Scan for the cell matching the given text and deliver its (x, y) coordinate at center. 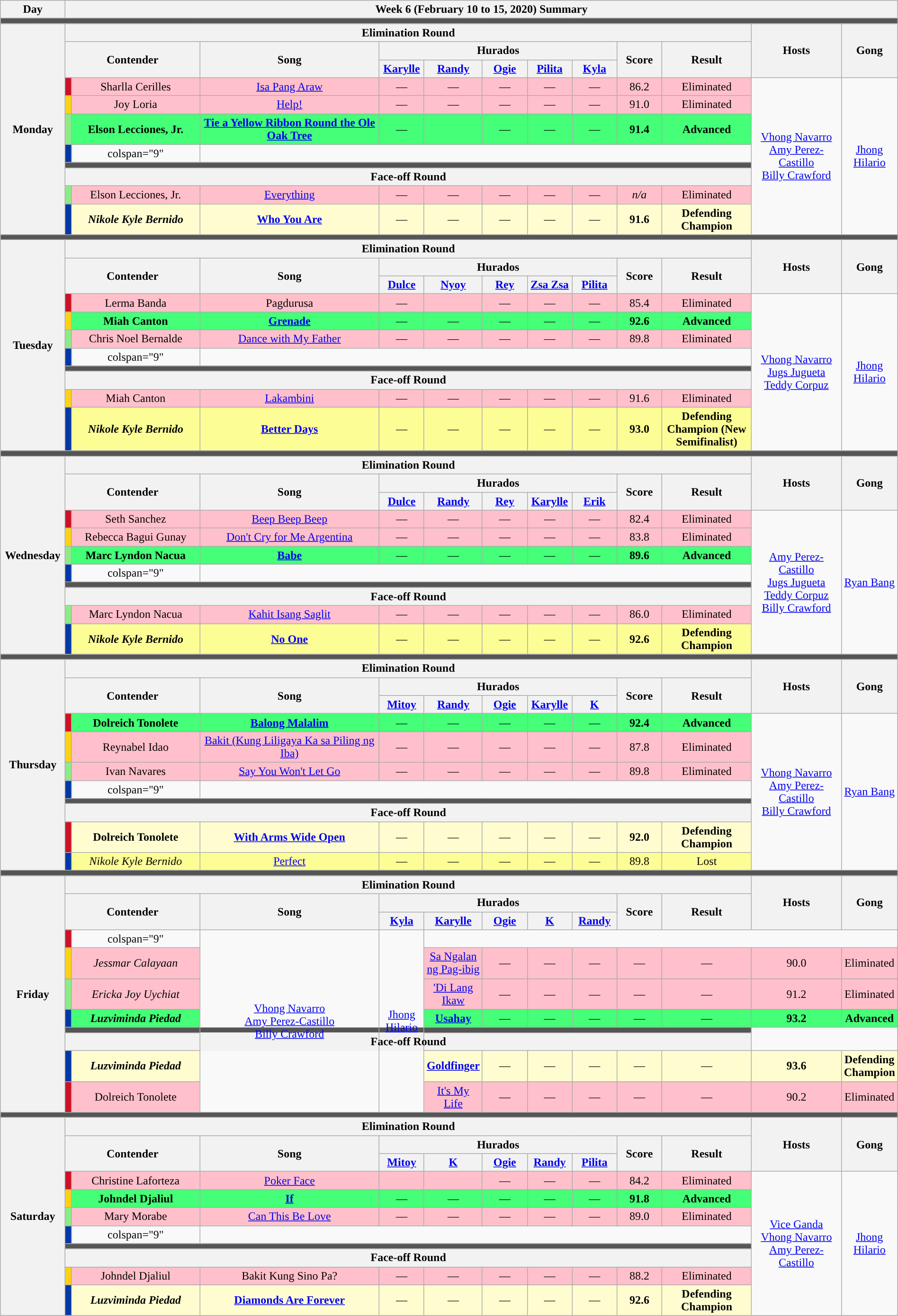
Who You Are (290, 219)
Erik (595, 501)
82.4 (639, 519)
92.4 (639, 722)
93.2 (797, 1018)
Ivan Navares (135, 771)
Help! (290, 105)
Defending Champion (New Semifinalist) (707, 429)
Tie a Yellow Ribbon Round the Ole Oak Tree (290, 129)
Lost (707, 862)
Ericka Joy Uychiat (135, 994)
89.0 (639, 1217)
Tuesday (33, 346)
Bakit Kung Sino Pa? (290, 1276)
Can This Be Love (290, 1217)
Joy Loria (135, 105)
Bakit (Kung Liligaya Ka sa Piling ng Iba) (290, 747)
It's My Life (453, 1096)
Goldfinger (453, 1066)
Jessmar Calayaan (135, 963)
Rebecca Bagui Gunay (135, 537)
Say You Won't Let Go (290, 771)
Mary Morabe (135, 1217)
'Di Lang Ikaw (453, 994)
Usahay (453, 1018)
Sa Ngalan ng Pag-ibig (453, 963)
Reynabel Idao (135, 747)
86.2 (639, 87)
Babe (290, 555)
Isa Pang Araw (290, 87)
92.0 (639, 837)
Kahit Isang Saglit (290, 614)
90.0 (797, 963)
Seth Sanchez (135, 519)
Beep Beep Beep (290, 519)
Don't Cry for Me Argentina (290, 537)
90.2 (797, 1096)
93.6 (797, 1066)
If (290, 1199)
Vice GandaVhong NavarroAmy Perez-Castillo (797, 1244)
With Arms Wide Open (290, 837)
Week 6 (February 10 to 15, 2020) Summary (482, 9)
91.0 (639, 105)
Pagdurusa (290, 303)
n/a (639, 195)
87.8 (639, 747)
Vhong NavarroJugs JuguetaTeddy Corpuz (797, 373)
Grenade (290, 321)
Balong Malalim (290, 722)
84.2 (639, 1181)
Thursday (33, 765)
88.2 (639, 1276)
Zsa Zsa (549, 285)
Wednesday (33, 555)
Saturday (33, 1217)
Amy Perez-CastilloJugs JuguetaTeddy CorpuzBilly Crawford (797, 582)
89.6 (639, 555)
Perfect (290, 862)
Dance with My Father (290, 339)
Christine Laforteza (135, 1181)
86.0 (639, 614)
Monday (33, 129)
Lakambini (290, 398)
Sharlla Cerilles (135, 87)
Chris Noel Bernalde (135, 339)
91.2 (797, 994)
No One (290, 639)
91.8 (639, 1199)
85.4 (639, 303)
Poker Face (290, 1181)
83.8 (639, 537)
Everything (290, 195)
Better Days (290, 429)
Lerma Banda (135, 303)
Friday (33, 994)
Nyoy (453, 285)
93.0 (639, 429)
91.4 (639, 129)
Day (33, 9)
Diamonds Are Forever (290, 1300)
